Provide the [X, Y] coordinate of the cell's center where the given text is located.  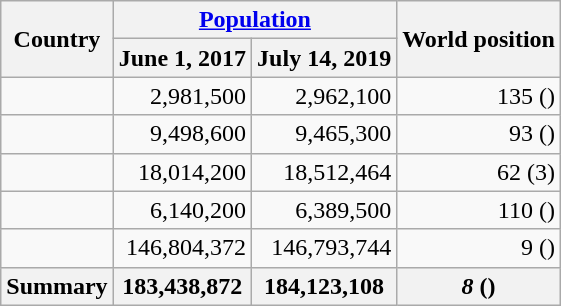
184,123,108 [324, 286]
9,465,300 [324, 134]
9 () [479, 248]
6,140,200 [182, 210]
146,804,372 [182, 248]
9,498,600 [182, 134]
183,438,872 [182, 286]
2,962,100 [324, 96]
Population [255, 20]
135 () [479, 96]
110 () [479, 210]
Summary [57, 286]
Country [57, 39]
146,793,744 [324, 248]
2,981,500 [182, 96]
World position [479, 39]
8 () [479, 286]
18,512,464 [324, 172]
June 1, 2017 [182, 58]
6,389,500 [324, 210]
18,014,200 [182, 172]
62 (3) [479, 172]
July 14, 2019 [324, 58]
93 () [479, 134]
